Return the (x, y) coordinate for the center point of the cell that contains the specified text.  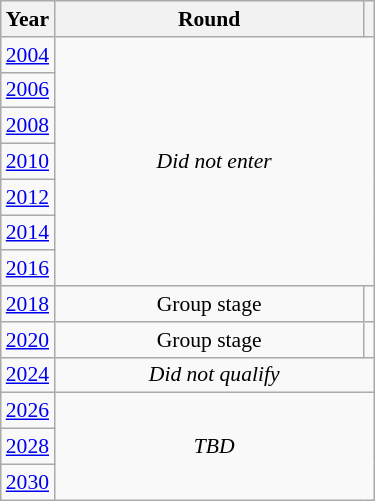
2014 (28, 233)
2016 (28, 269)
2010 (28, 162)
2028 (28, 447)
2004 (28, 55)
2006 (28, 90)
Did not qualify (214, 375)
2008 (28, 126)
2030 (28, 482)
2024 (28, 375)
Round (209, 19)
Year (28, 19)
Did not enter (214, 162)
2020 (28, 340)
2012 (28, 197)
2018 (28, 304)
2026 (28, 411)
TBD (214, 446)
